From the cell containing the given text, extract its center point as (X, Y) coordinate. 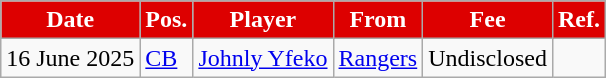
CB (166, 58)
From (378, 20)
Johnly Yfeko (263, 58)
16 June 2025 (70, 58)
Pos. (166, 20)
Rangers (378, 58)
Player (263, 20)
Date (70, 20)
Undisclosed (488, 58)
Fee (488, 20)
Ref. (578, 20)
